Search for the cell housing the specified text and yield its [x, y] center coordinate. 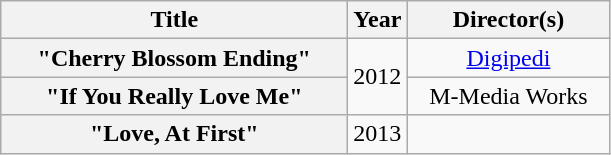
2013 [378, 134]
"Love, At First" [174, 134]
Director(s) [508, 20]
Title [174, 20]
M-Media Works [508, 96]
Digipedi [508, 58]
2012 [378, 77]
Year [378, 20]
"If You Really Love Me" [174, 96]
"Cherry Blossom Ending" [174, 58]
